Output the [x, y] coordinate of the center of the cell containing the given text.  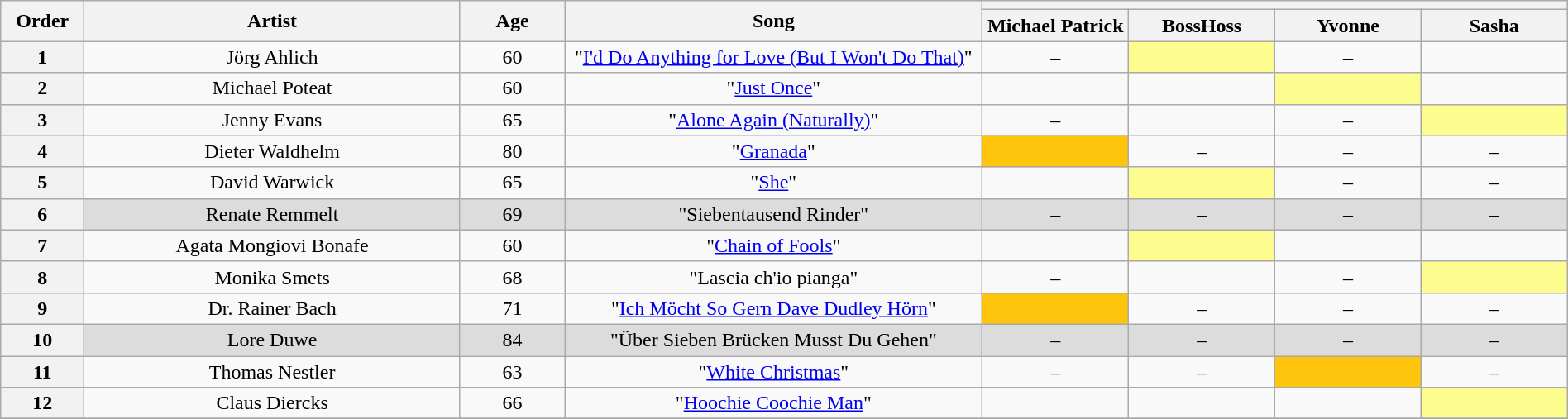
Agata Mongiovi Bonafe [273, 245]
"Chain of Fools" [774, 245]
80 [512, 151]
4 [43, 151]
Jenny Evans [273, 120]
Order [43, 21]
Lore Duwe [273, 340]
63 [512, 371]
3 [43, 120]
11 [43, 371]
Dieter Waldhelm [273, 151]
Michael Patrick [1055, 26]
9 [43, 308]
2 [43, 88]
"Alone Again (Naturally)" [774, 120]
84 [512, 340]
Yvonne [1348, 26]
Thomas Nestler [273, 371]
"White Christmas" [774, 371]
12 [43, 403]
Age [512, 21]
5 [43, 183]
"Lascia ch'io pianga" [774, 277]
"She" [774, 183]
David Warwick [273, 183]
1 [43, 57]
"Just Once" [774, 88]
Jörg Ahlich [273, 57]
7 [43, 245]
"Über Sieben Brücken Musst Du Gehen" [774, 340]
Michael Poteat [273, 88]
"Siebentausend Rinder" [774, 214]
68 [512, 277]
Sasha [1494, 26]
71 [512, 308]
69 [512, 214]
8 [43, 277]
10 [43, 340]
"I'd Do Anything for Love (But I Won't Do That)" [774, 57]
Dr. Rainer Bach [273, 308]
Claus Diercks [273, 403]
"Ich Möcht So Gern Dave Dudley Hörn" [774, 308]
Monika Smets [273, 277]
6 [43, 214]
Song [774, 21]
Renate Remmelt [273, 214]
"Granada" [774, 151]
"Hoochie Coochie Man" [774, 403]
BossHoss [1202, 26]
Artist [273, 21]
66 [512, 403]
